Return [X, Y] of the center of cell containing provided text 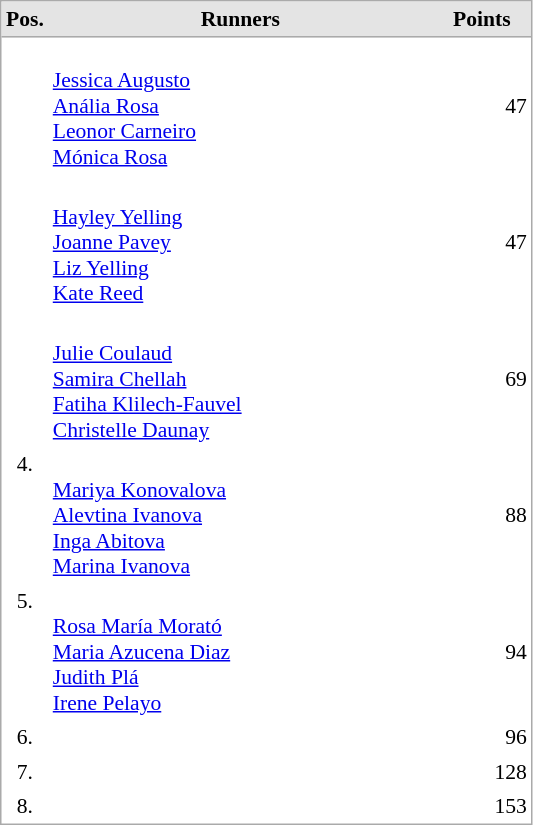
Hayley Yelling Joanne Pavey Liz Yelling Kate Reed [240, 242]
4. [26, 515]
Jessica Augusto Anália Rosa Leonor Carneiro Mónica Rosa [240, 106]
153 [482, 806]
Pos. [26, 20]
128 [482, 771]
Rosa María Morató Maria Azucena Diaz Judith Plá Irene Pelayo [240, 652]
7. [26, 771]
96 [482, 737]
94 [482, 652]
6. [26, 737]
Mariya Konovalova Alevtina Ivanova Inga Abitova Marina Ivanova [240, 515]
Points [482, 20]
69 [482, 378]
Julie Coulaud Samira Chellah Fatiha Klilech-Fauvel Christelle Daunay [240, 378]
8. [26, 806]
Runners [240, 20]
5. [26, 652]
88 [482, 515]
